Identify which cell holds the provided text, then report its [x, y] central coordinate. 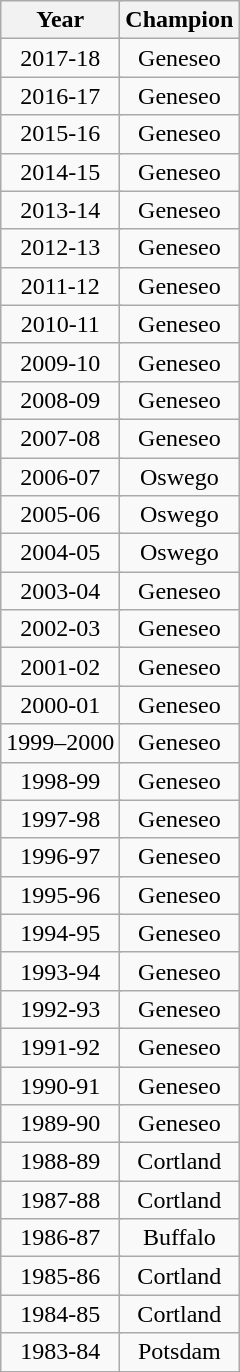
2005-06 [60, 515]
1990-91 [60, 1085]
2009-10 [60, 362]
1984-85 [60, 1314]
1999–2000 [60, 743]
1986-87 [60, 1238]
2012-13 [60, 248]
2004-05 [60, 553]
1987-88 [60, 1200]
2014-15 [60, 172]
1993-94 [60, 971]
1996-97 [60, 857]
2010-11 [60, 324]
2011-12 [60, 286]
1991-92 [60, 1047]
2015-16 [60, 134]
1994-95 [60, 933]
Champion [180, 20]
1988-89 [60, 1162]
1989-90 [60, 1124]
Potsdam [180, 1352]
1998-99 [60, 781]
2003-04 [60, 591]
2002-03 [60, 629]
2007-08 [60, 438]
2016-17 [60, 96]
2008-09 [60, 400]
2017-18 [60, 58]
1992-93 [60, 1009]
2006-07 [60, 477]
1997-98 [60, 819]
Buffalo [180, 1238]
1983-84 [60, 1352]
1995-96 [60, 895]
2013-14 [60, 210]
2000-01 [60, 705]
Year [60, 20]
2001-02 [60, 667]
1985-86 [60, 1276]
